Extract the (x, y) coordinate from the center of the cell holding the provided text.  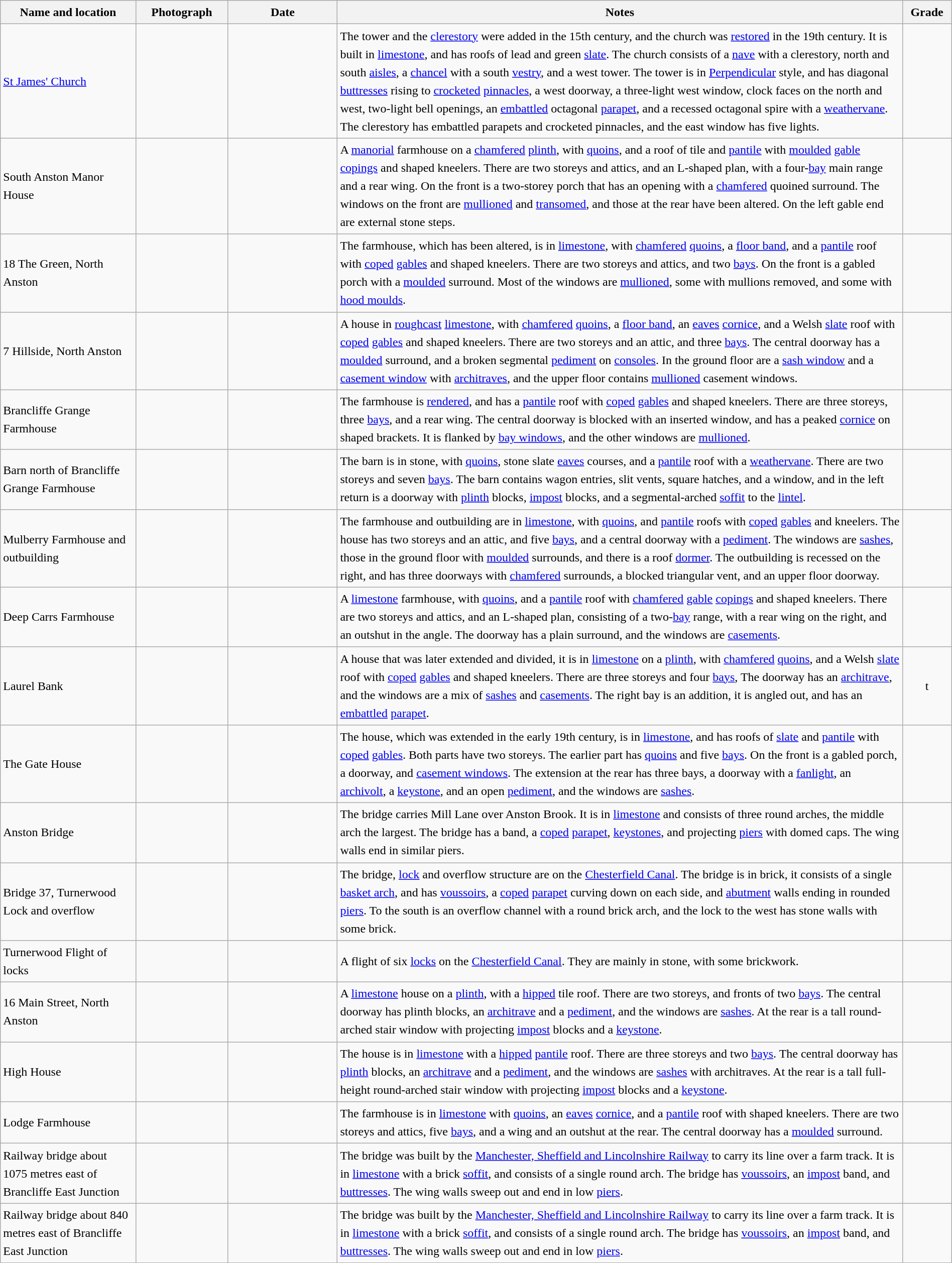
16 Main Street, North Anston (68, 1012)
The Gate House (68, 763)
Grade (927, 12)
Name and location (68, 12)
High House (68, 1072)
Railway bridge about 840 metres east of Brancliffe East Junction (68, 1233)
St James' Church (68, 81)
Brancliffe Grange Farmhouse (68, 420)
Bridge 37, Turnerwood Lock and overflow (68, 902)
Laurel Bank (68, 686)
Railway bridge about 1075 metres east of Brancliffe East Junction (68, 1173)
A flight of six locks on the Chesterfield Canal. They are mainly in stone, with some brickwork. (620, 961)
South Anston Manor House (68, 186)
Anston Bridge (68, 833)
Photograph (182, 12)
Notes (620, 12)
Deep Carrs Farmhouse (68, 617)
Date (283, 12)
7 Hillside, North Anston (68, 351)
18 The Green, North Anston (68, 273)
Barn north of Brancliffe Grange Farmhouse (68, 479)
Turnerwood Flight of locks (68, 961)
t (927, 686)
Lodge Farmhouse (68, 1123)
Mulberry Farmhouse and outbuilding (68, 548)
